Locate the cell with the specified text and output its [x, y] center coordinate. 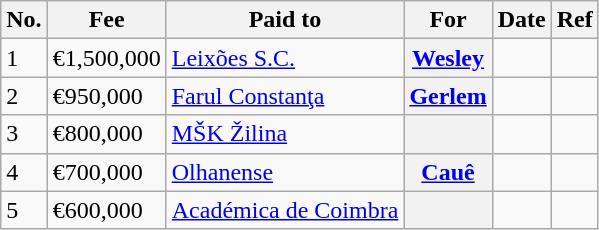
Ref [574, 20]
Académica de Coimbra [285, 210]
2 [24, 96]
€600,000 [106, 210]
Fee [106, 20]
5 [24, 210]
€1,500,000 [106, 58]
€950,000 [106, 96]
Date [522, 20]
For [448, 20]
€800,000 [106, 134]
€700,000 [106, 172]
Gerlem [448, 96]
3 [24, 134]
Leixões S.C. [285, 58]
1 [24, 58]
No. [24, 20]
4 [24, 172]
MŠK Žilina [285, 134]
Farul Constanţa [285, 96]
Paid to [285, 20]
Olhanense [285, 172]
Wesley [448, 58]
Cauê [448, 172]
